Output the [X, Y] coordinate of the center of the cell containing the given text.  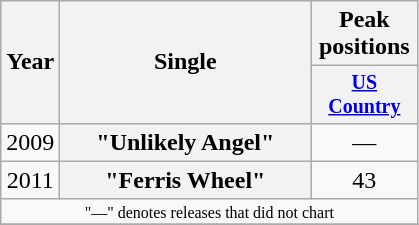
2011 [30, 180]
43 [364, 180]
2009 [30, 142]
— [364, 142]
"Ferris Wheel" [186, 180]
"—" denotes releases that did not chart [210, 211]
Peak positions [364, 34]
Year [30, 62]
Single [186, 62]
"Unlikely Angel" [186, 142]
US Country [364, 94]
